From the cell containing the given text, extract its center point as [X, Y] coordinate. 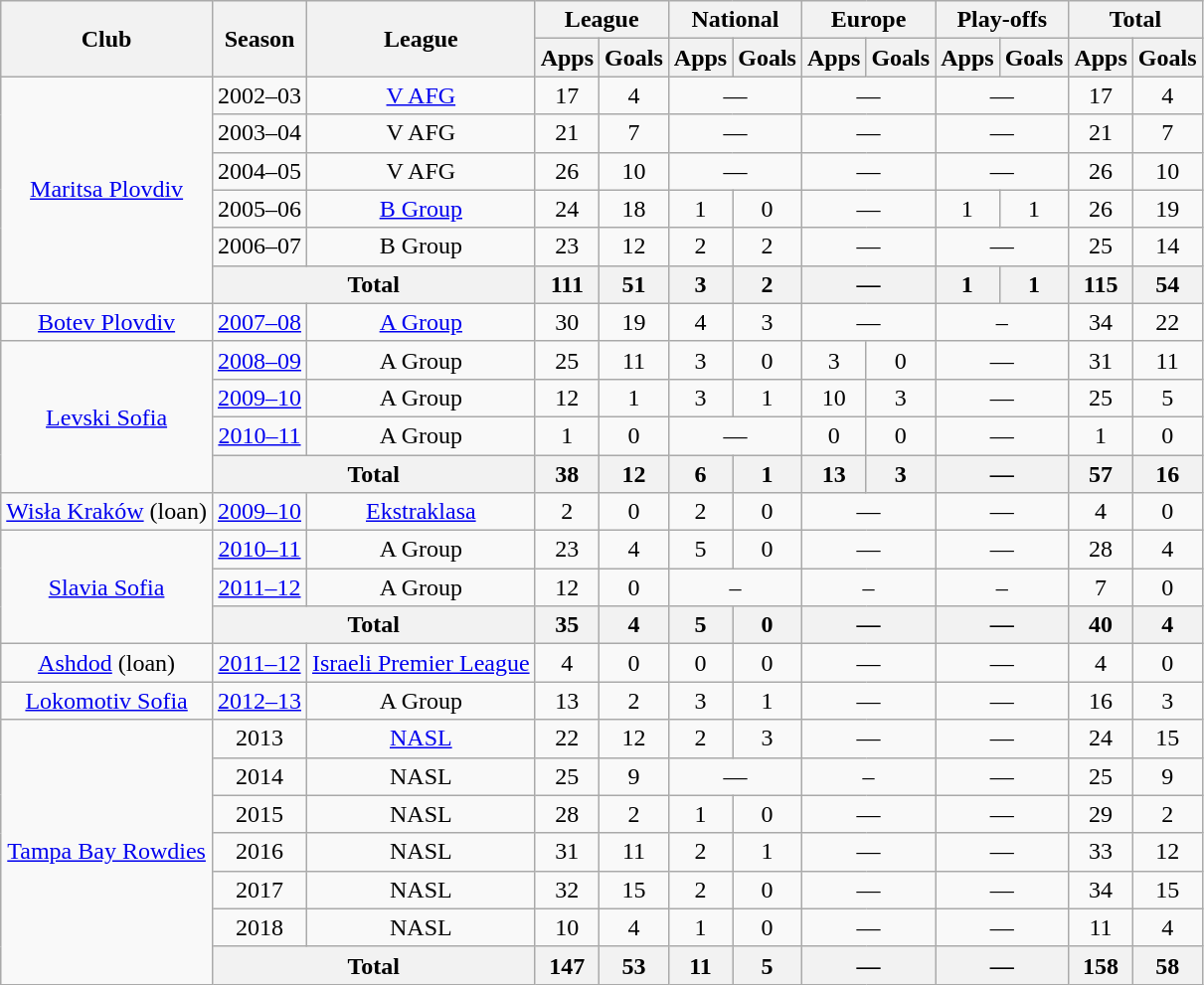
Slavia Sofia [107, 587]
2015 [258, 814]
115 [1101, 284]
51 [634, 284]
2003–04 [258, 133]
58 [1167, 965]
Lokomotiv Sofia [107, 701]
40 [1101, 625]
2017 [258, 890]
2002–03 [258, 95]
111 [567, 284]
14 [1167, 246]
Club [107, 39]
29 [1101, 814]
6 [700, 474]
Ashdod (loan) [107, 663]
Europe [868, 20]
32 [567, 890]
National [735, 20]
Wisła Kraków (loan) [107, 512]
Maritsa Plovdiv [107, 190]
Israeli Premier League [422, 663]
53 [634, 965]
2018 [258, 927]
2006–07 [258, 246]
Tampa Bay Rowdies [107, 852]
Play-offs [1002, 20]
57 [1101, 474]
2012–13 [258, 701]
Levski Sofia [107, 416]
18 [634, 209]
2008–09 [258, 360]
2013 [258, 739]
158 [1101, 965]
147 [567, 965]
2007–08 [258, 322]
35 [567, 625]
33 [1101, 852]
30 [567, 322]
2016 [258, 852]
Botev Plovdiv [107, 322]
2014 [258, 776]
2004–05 [258, 171]
38 [567, 474]
Ekstraklasa [422, 512]
54 [1167, 284]
Season [258, 39]
2005–06 [258, 209]
